Provide the (X, Y) coordinate of the cell's center where the given text is located.  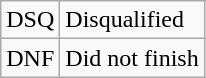
DSQ (30, 20)
Did not finish (132, 58)
Disqualified (132, 20)
DNF (30, 58)
